Return [X, Y] of the center of cell containing provided text 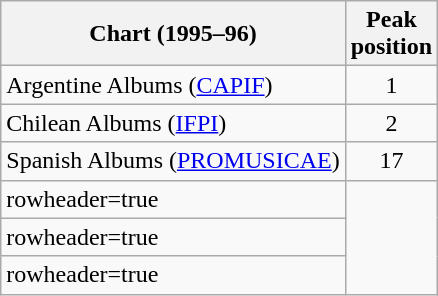
Argentine Albums (CAPIF) [173, 85]
Chart (1995–96) [173, 34]
1 [391, 85]
Chilean Albums (IFPI) [173, 123]
Spanish Albums (PROMUSICAE) [173, 161]
17 [391, 161]
2 [391, 123]
Peakposition [391, 34]
